Detect which cell encompasses the target text, then output its [X, Y] center coordinate. 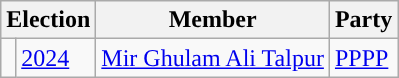
PPPP [363, 58]
Election [48, 20]
Mir Ghulam Ali Talpur [213, 58]
Member [213, 20]
Party [363, 20]
2024 [56, 58]
